Scan for the cell matching the given text and deliver its (X, Y) coordinate at center. 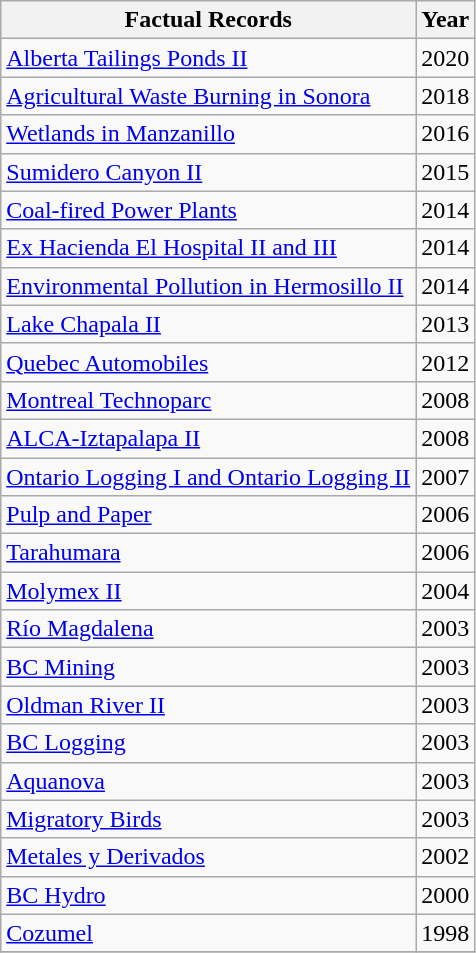
Wetlands in Manzanillo (208, 134)
2000 (446, 895)
BC Logging (208, 743)
Aquanova (208, 781)
Ontario Logging I and Ontario Logging II (208, 477)
Agricultural Waste Burning in Sonora (208, 96)
Pulp and Paper (208, 515)
Ex Hacienda El Hospital II and III (208, 248)
Quebec Automobiles (208, 362)
1998 (446, 933)
Tarahumara (208, 553)
Lake Chapala II (208, 324)
BC Mining (208, 667)
Molymex II (208, 591)
Metales y Derivados (208, 857)
2012 (446, 362)
Year (446, 20)
2002 (446, 857)
Coal-fired Power Plants (208, 210)
Oldman River II (208, 705)
2013 (446, 324)
BC Hydro (208, 895)
Alberta Tailings Ponds II (208, 58)
2020 (446, 58)
Migratory Birds (208, 819)
Sumidero Canyon II (208, 172)
2015 (446, 172)
2018 (446, 96)
Montreal Technoparc (208, 400)
ALCA-Iztapalapa II (208, 438)
Cozumel (208, 933)
2007 (446, 477)
Environmental Pollution in Hermosillo II (208, 286)
2004 (446, 591)
Factual Records (208, 20)
Río Magdalena (208, 629)
2016 (446, 134)
